Determine the (X, Y) coordinate at the center of the cell enclosing the given text.  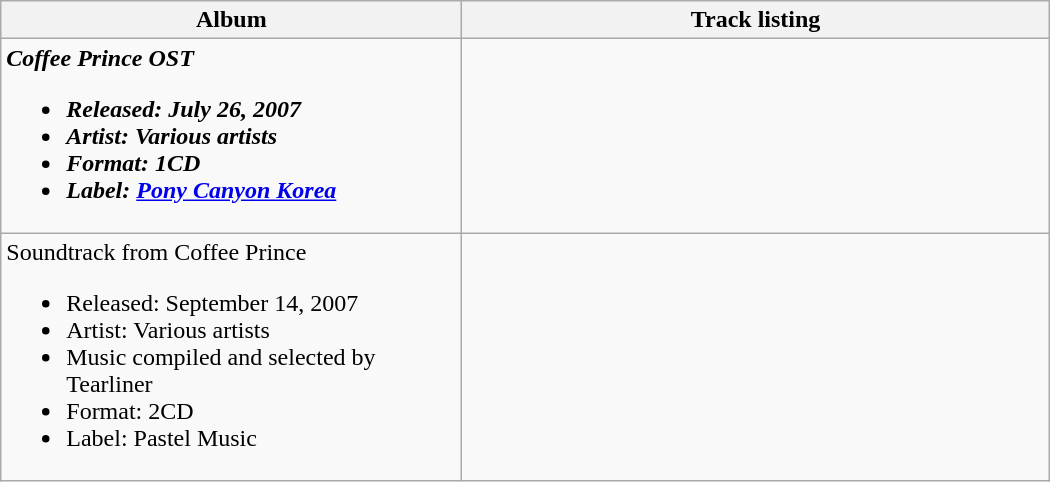
Album (232, 20)
Coffee Prince OSTReleased: July 26, 2007Artist: Various artistsFormat: 1CDLabel: Pony Canyon Korea (232, 136)
Track listing (756, 20)
